Locate the cell with the specified text and output its (x, y) center coordinate. 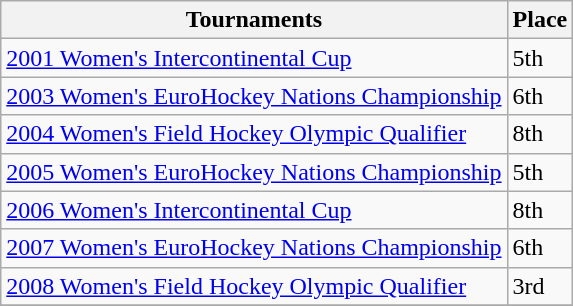
2004 Women's Field Hockey Olympic Qualifier (254, 134)
3rd (540, 286)
2001 Women's Intercontinental Cup (254, 58)
2007 Women's EuroHockey Nations Championship (254, 248)
Place (540, 20)
2008 Women's Field Hockey Olympic Qualifier (254, 286)
2003 Women's EuroHockey Nations Championship (254, 96)
Tournaments (254, 20)
2006 Women's Intercontinental Cup (254, 210)
2005 Women's EuroHockey Nations Championship (254, 172)
